Capture the cell that displays the provided text and extract its (X, Y) central coordinate. 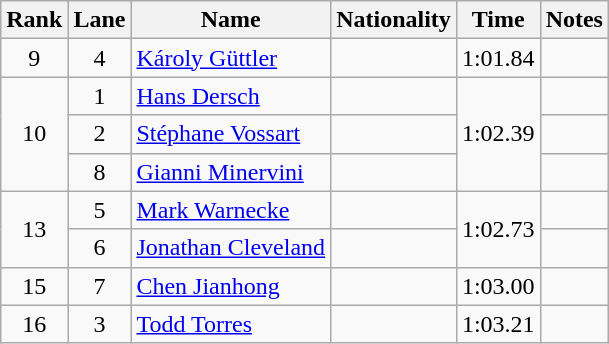
Nationality (394, 20)
7 (100, 286)
Todd Torres (231, 324)
1:03.21 (498, 324)
10 (34, 134)
Notes (574, 20)
Károly Güttler (231, 58)
Rank (34, 20)
16 (34, 324)
1:02.39 (498, 134)
Hans Dersch (231, 96)
1:02.73 (498, 229)
15 (34, 286)
Lane (100, 20)
Chen Jianhong (231, 286)
3 (100, 324)
1:03.00 (498, 286)
Time (498, 20)
Jonathan Cleveland (231, 248)
6 (100, 248)
2 (100, 134)
1:01.84 (498, 58)
Name (231, 20)
5 (100, 210)
1 (100, 96)
13 (34, 229)
8 (100, 172)
Mark Warnecke (231, 210)
Stéphane Vossart (231, 134)
4 (100, 58)
9 (34, 58)
Gianni Minervini (231, 172)
